Search for the cell housing the specified text and yield its [X, Y] center coordinate. 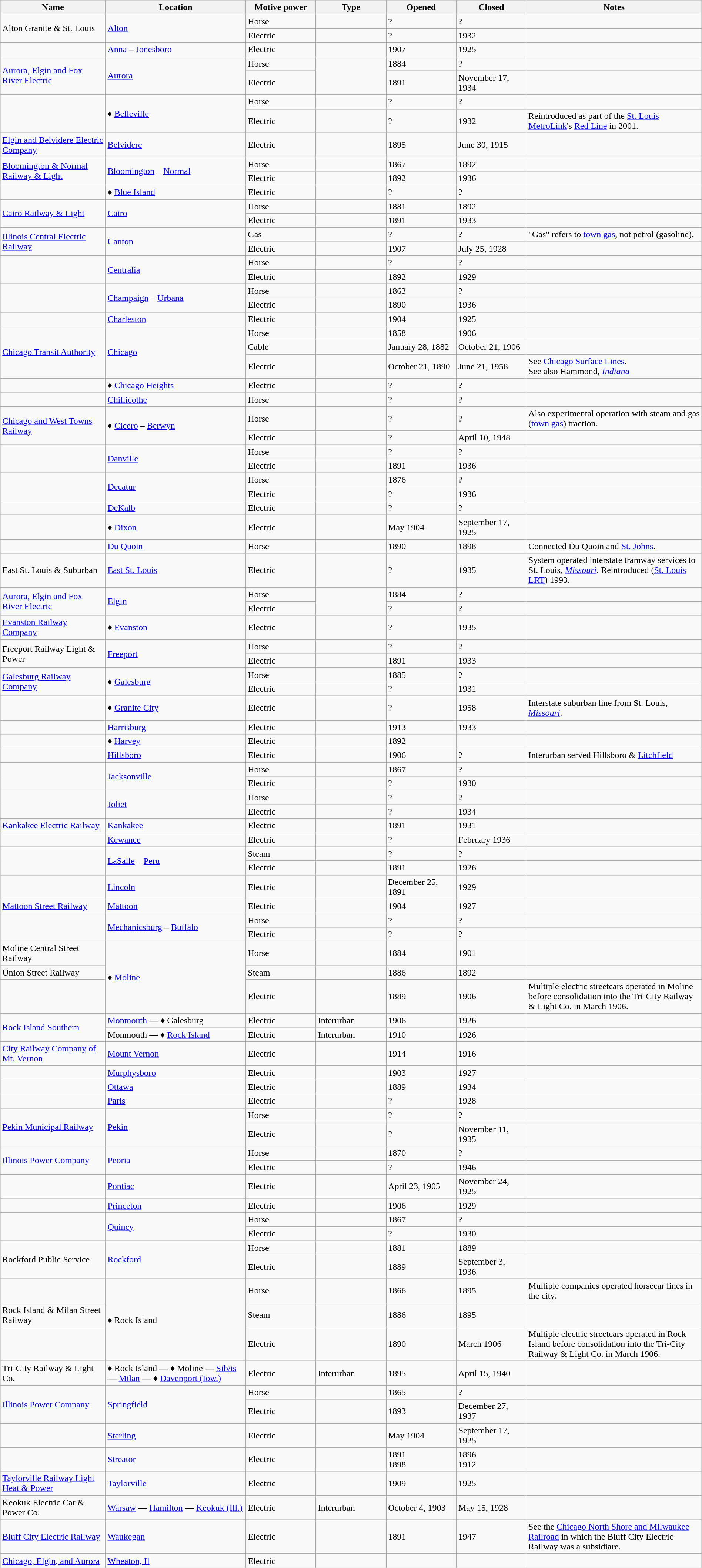
Mount Vernon [175, 1054]
December 25, 1891 [421, 887]
Alton Granite & St. Louis [53, 28]
Rock Island & Milan Street Railway [53, 1315]
LaSalle – Peru [175, 861]
Du Quoin [175, 546]
1909 [421, 1483]
East St. Louis [175, 570]
1870 [421, 1153]
18961912 [491, 1460]
Joliet [175, 805]
November 24, 1925 [491, 1186]
May 15, 1928 [491, 1508]
February 1936 [491, 840]
April 15, 1940 [491, 1373]
October 21, 1906 [491, 347]
April 23, 1905 [421, 1186]
Rockford Public Service [53, 1260]
Peoria [175, 1160]
November 17, 1934 [491, 83]
Cable [281, 347]
18911898 [421, 1460]
Kewanee [175, 840]
Rock Island Southern [53, 1028]
♦ Belleville [175, 114]
Pekin Municipal Railway [53, 1127]
1916 [491, 1054]
1863 [421, 291]
Type [351, 7]
1876 [421, 480]
October 21, 1890 [421, 366]
Chillicothe [175, 399]
Mattoon Street Railway [53, 906]
Canton [175, 242]
1866 [421, 1291]
Location [175, 7]
Streator [175, 1460]
Pekin [175, 1127]
Pontiac [175, 1186]
Jacksonville [175, 776]
Lincoln [175, 887]
Alton [175, 28]
Taylorville [175, 1483]
Hillsboro [175, 755]
1913 [421, 727]
Warsaw ― Hamilton ― Keokuk (Ill.) [175, 1508]
Charleston [175, 319]
System operated interstate tramway services to St. Louis, Missouri. Reintroduced (St. Louis LRT) 1993. [614, 570]
Bloomington & Normal Railway & Light [53, 171]
♦ Rock Island [175, 1320]
Reintroduced as part of the St. Louis MetroLink's Red Line in 2001. [614, 121]
♦ Rock Island ― ♦ Moline ― Silvis ― Milan ― ♦ Davenport (Iow.) [175, 1373]
June 21, 1958 [491, 366]
Name [53, 7]
Champaign – Urbana [175, 298]
July 25, 1928 [491, 249]
June 30, 1915 [491, 145]
♦ Harvey [175, 741]
1865 [421, 1392]
Freeport Railway Light & Power [53, 654]
Gas [281, 235]
Interurban served Hillsboro & Litchfield [614, 755]
March 1906 [491, 1344]
Chicago Transit Authority [53, 352]
Bloomington – Normal [175, 171]
Cairo Railway & Light [53, 213]
Centralia [175, 270]
Illinois Central Electric Railway [53, 242]
Kankakee Electric Railway [53, 826]
Ottawa [175, 1087]
Springfield [175, 1404]
Moline Central Street Railway [53, 953]
Interstate suburban line from St. Louis, Missouri. [614, 708]
Evanston Railway Company [53, 628]
Union Street Railway [53, 972]
Paris [175, 1101]
Rockford [175, 1260]
Also experimental operation with steam and gas (town gas) traction. [614, 418]
DeKalb [175, 508]
Danville [175, 459]
♦ Evanston [175, 628]
November 11, 1935 [491, 1134]
Chicago [175, 352]
1901 [491, 953]
Princeton [175, 1205]
Multiple electric streetcars operated in Moline before consolidation into the Tri-City Railway & Light Co. in March 1906. [614, 997]
Harrisburg [175, 727]
Bluff City Electric Railway [53, 1537]
Monmouth ― ♦ Rock Island [175, 1035]
"Gas" refers to town gas, not petrol (gasoline). [614, 235]
♦ Granite City [175, 708]
Freeport [175, 654]
♦ Cicero – Berwyn [175, 426]
Keokuk Electric Car & Power Co. [53, 1508]
Closed [491, 7]
January 28, 1882 [421, 347]
1898 [491, 546]
♦ Chicago Heights [175, 385]
Notes [614, 7]
October 4, 1903 [421, 1508]
1893 [421, 1411]
Multiple electric streetcars operated in Rock Island before consolidation into the Tri-City Railway & Light Co. in March 1906. [614, 1344]
1928 [491, 1101]
Elgin [175, 601]
Multiple companies operated horsecar lines in the city. [614, 1291]
Sterling [175, 1435]
1958 [491, 708]
Aurora [175, 75]
♦ Galesburg [175, 682]
♦ Blue Island [175, 192]
Waukegan [175, 1537]
1914 [421, 1054]
Taylorville Railway Light Heat & Power [53, 1483]
December 27, 1937 [491, 1411]
Wheaton, Il [175, 1561]
April 10, 1948 [491, 437]
1946 [491, 1167]
See Chicago Surface Lines. See also Hammond, Indiana [614, 366]
Anna – Jonesboro [175, 50]
1903 [421, 1073]
Kankakee [175, 826]
♦ Moline [175, 977]
Decatur [175, 487]
Chicago, Elgin, and Aurora [53, 1561]
Mechanicsburg – Buffalo [175, 927]
Belvidere [175, 145]
Mattoon [175, 906]
Motive power [281, 7]
City Railway Company of Mt. Vernon [53, 1054]
Tri-City Railway & Light Co. [53, 1373]
1858 [421, 333]
Opened [421, 7]
Monmouth ― ♦ Galesburg [175, 1021]
1947 [491, 1537]
1910 [421, 1035]
See the Chicago North Shore and Milwaukee Railroad in which the Bluff City Electric Railway was a subsidiare. [614, 1537]
Quincy [175, 1226]
East St. Louis & Suburban [53, 570]
Cairo [175, 213]
Galesburg Railway Company [53, 682]
♦ Dixon [175, 527]
1885 [421, 675]
Chicago and West Towns Railway [53, 426]
Murphysboro [175, 1073]
Connected Du Quoin and St. Johns. [614, 546]
September 3, 1936 [491, 1267]
Elgin and Belvidere Electric Company [53, 145]
